Find where the given text appears and provide that cell's center as (x, y) coordinate. 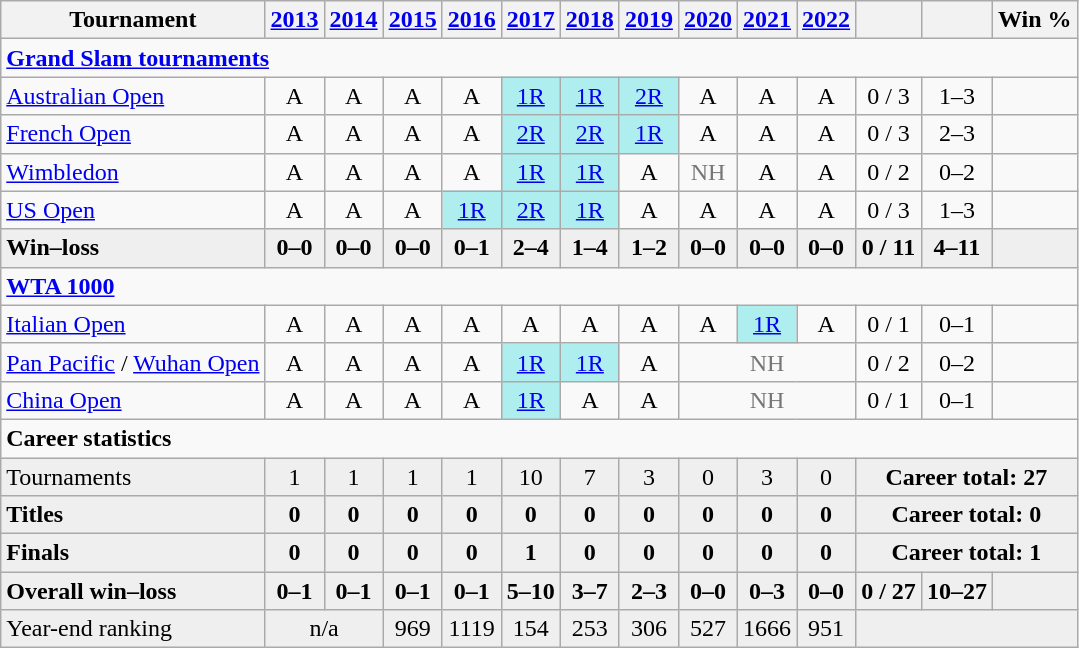
1119 (472, 629)
Finals (133, 553)
2014 (354, 20)
2018 (590, 20)
Wimbledon (133, 172)
2019 (648, 20)
Win–loss (133, 248)
Pan Pacific / Wuhan Open (133, 362)
154 (530, 629)
969 (412, 629)
2021 (768, 20)
Titles (133, 515)
527 (708, 629)
Career total: 0 (966, 515)
Career total: 1 (966, 553)
Career total: 27 (966, 477)
4–11 (956, 248)
Year-end ranking (133, 629)
2016 (472, 20)
Career statistics (539, 438)
1666 (768, 629)
3–7 (590, 591)
1–2 (648, 248)
10–27 (956, 591)
2020 (708, 20)
10 (530, 477)
Grand Slam tournaments (539, 58)
WTA 1000 (539, 286)
Tournaments (133, 477)
2–4 (530, 248)
US Open (133, 210)
Tournament (133, 20)
2022 (826, 20)
7 (590, 477)
2017 (530, 20)
Overall win–loss (133, 591)
2015 (412, 20)
1–4 (590, 248)
French Open (133, 134)
0–3 (768, 591)
China Open (133, 400)
5–10 (530, 591)
306 (648, 629)
Australian Open (133, 96)
0 / 11 (889, 248)
2013 (294, 20)
951 (826, 629)
0 / 27 (889, 591)
253 (590, 629)
n/a (324, 629)
Win % (1034, 20)
Italian Open (133, 324)
